For the text-containing cell, return its midpoint in (x, y) coordinate format. 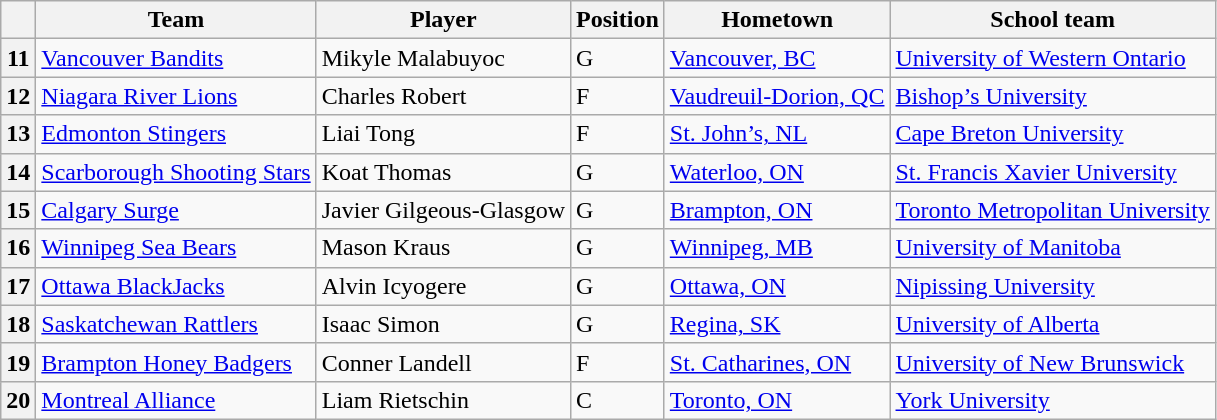
16 (18, 248)
Liam Rietschin (443, 400)
Nipissing University (1052, 286)
19 (18, 362)
C (618, 400)
20 (18, 400)
Waterloo, ON (777, 172)
Ottawa, ON (777, 286)
Niagara River Lions (176, 96)
Scarborough Shooting Stars (176, 172)
Winnipeg, MB (777, 248)
11 (18, 58)
12 (18, 96)
18 (18, 324)
13 (18, 134)
Alvin Icyogere (443, 286)
Charles Robert (443, 96)
Montreal Alliance (176, 400)
St. Catharines, ON (777, 362)
Mason Kraus (443, 248)
Toronto, ON (777, 400)
University of Alberta (1052, 324)
York University (1052, 400)
Brampton Honey Badgers (176, 362)
School team (1052, 20)
15 (18, 210)
Team (176, 20)
17 (18, 286)
Regina, SK (777, 324)
14 (18, 172)
University of Western Ontario (1052, 58)
Vaudreuil-Dorion, QC (777, 96)
Saskatchewan Rattlers (176, 324)
Brampton, ON (777, 210)
Player (443, 20)
Vancouver Bandits (176, 58)
Koat Thomas (443, 172)
Vancouver, BC (777, 58)
University of New Brunswick (1052, 362)
St. Francis Xavier University (1052, 172)
Conner Landell (443, 362)
Bishop’s University (1052, 96)
Edmonton Stingers (176, 134)
Mikyle Malabuyoc (443, 58)
Ottawa BlackJacks (176, 286)
Hometown (777, 20)
University of Manitoba (1052, 248)
Javier Gilgeous-Glasgow (443, 210)
Position (618, 20)
Winnipeg Sea Bears (176, 248)
Calgary Surge (176, 210)
St. John’s, NL (777, 134)
Isaac Simon (443, 324)
Toronto Metropolitan University (1052, 210)
Liai Tong (443, 134)
Cape Breton University (1052, 134)
